Determine the [x, y] coordinate at the center of the cell enclosing the given text.  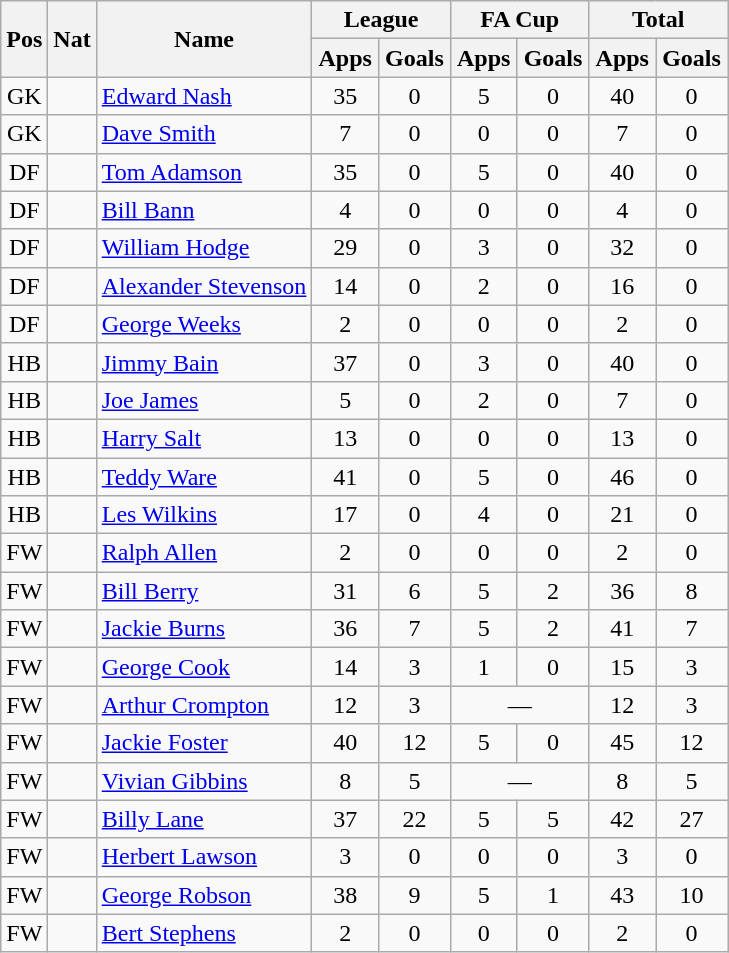
16 [622, 286]
William Hodge [204, 248]
Billy Lane [204, 819]
Alexander Stevenson [204, 286]
10 [692, 895]
Harry Salt [204, 438]
42 [622, 819]
Name [204, 39]
Joe James [204, 400]
Bill Berry [204, 591]
Jackie Burns [204, 629]
Bert Stephens [204, 933]
Bill Bann [204, 210]
Nat [72, 39]
9 [414, 895]
Jackie Foster [204, 743]
22 [414, 819]
George Cook [204, 667]
17 [346, 515]
Dave Smith [204, 134]
6 [414, 591]
29 [346, 248]
43 [622, 895]
32 [622, 248]
George Weeks [204, 324]
46 [622, 477]
Edward Nash [204, 96]
Jimmy Bain [204, 362]
George Robson [204, 895]
Arthur Crompton [204, 705]
Vivian Gibbins [204, 781]
FA Cup [520, 20]
League [382, 20]
27 [692, 819]
15 [622, 667]
45 [622, 743]
Tom Adamson [204, 172]
Total [658, 20]
21 [622, 515]
Pos [24, 39]
Teddy Ware [204, 477]
Herbert Lawson [204, 857]
Les Wilkins [204, 515]
38 [346, 895]
Ralph Allen [204, 553]
31 [346, 591]
